Capture the cell that displays the provided text and extract its (x, y) central coordinate. 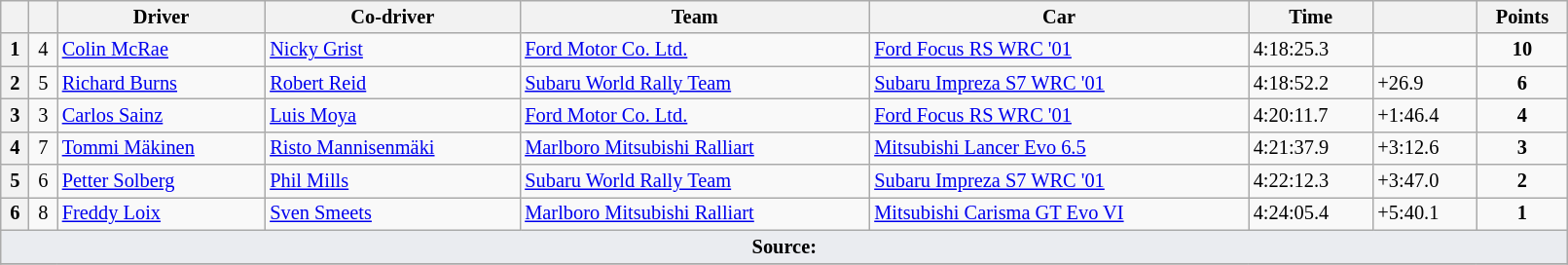
10 (1522, 50)
Petter Solberg (162, 181)
Freddy Loix (162, 213)
Time (1311, 17)
Carlos Sainz (162, 115)
Colin McRae (162, 50)
+3:47.0 (1425, 181)
Car (1059, 17)
Mitsubishi Carisma GT Evo VI (1059, 213)
Tommi Mäkinen (162, 148)
+3:12.6 (1425, 148)
+1:46.4 (1425, 115)
4:24:05.4 (1311, 213)
Points (1522, 17)
Driver (162, 17)
Phil Mills (392, 181)
+26.9 (1425, 83)
8 (43, 213)
Source: (784, 246)
4:21:37.9 (1311, 148)
7 (43, 148)
4:18:25.3 (1311, 50)
Risto Mannisenmäki (392, 148)
4:20:11.7 (1311, 115)
4:18:52.2 (1311, 83)
Richard Burns (162, 83)
Co-driver (392, 17)
Team (695, 17)
Mitsubishi Lancer Evo 6.5 (1059, 148)
Robert Reid (392, 83)
Luis Moya (392, 115)
+5:40.1 (1425, 213)
Nicky Grist (392, 50)
4:22:12.3 (1311, 181)
Sven Smeets (392, 213)
